Search for the cell housing the specified text and yield its [x, y] center coordinate. 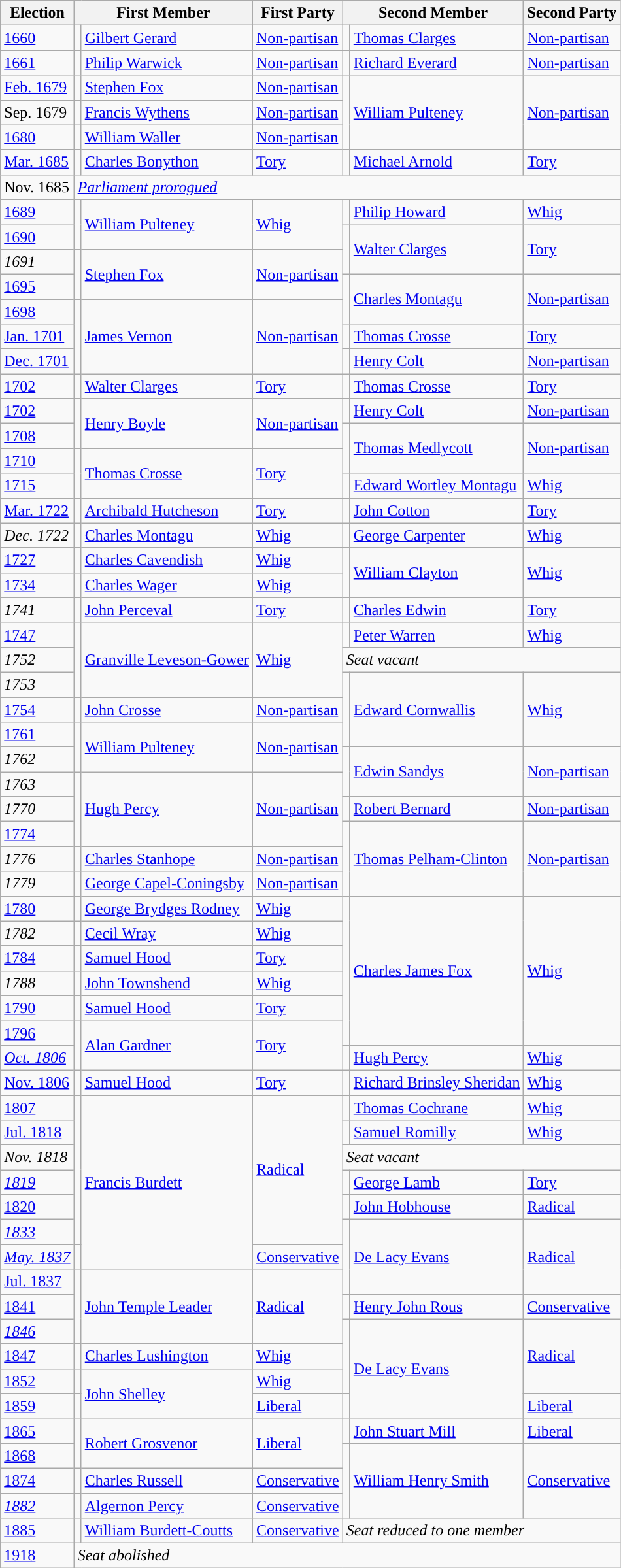
John Stuart Mill [437, 1431]
1734 [37, 585]
Thomas Cochrane [437, 1108]
Nov. 1818 [37, 1158]
Robert Grosvenor [167, 1443]
1859 [37, 1406]
1741 [37, 610]
Charles Cavendish [167, 560]
1807 [37, 1108]
George Capel-Coningsby [167, 884]
1770 [37, 809]
Seat reduced to one member [481, 1531]
George Lamb [437, 1182]
Dec. 1722 [37, 535]
1689 [37, 212]
Philip Howard [437, 212]
Jul. 1837 [37, 1282]
Charles Lushington [167, 1356]
John Hobhouse [437, 1207]
May. 1837 [37, 1257]
Charles Russell [167, 1480]
1782 [37, 933]
1841 [37, 1307]
Henry Boyle [167, 424]
1784 [37, 958]
John Temple Leader [167, 1307]
Archibald Hutcheson [167, 510]
1790 [37, 1008]
1763 [37, 784]
Jul. 1818 [37, 1133]
1874 [37, 1480]
1660 [37, 38]
William Henry Smith [437, 1480]
John Cotton [437, 510]
Peter Warren [437, 635]
1819 [37, 1182]
Jan. 1701 [37, 337]
Thomas Clarges [437, 38]
Granville Leveson-Gower [167, 659]
1780 [37, 909]
Michael Arnold [437, 162]
William Clayton [437, 573]
Samuel Romilly [437, 1133]
First Party [298, 13]
Edwin Sandys [437, 772]
George Carpenter [437, 535]
Feb. 1679 [37, 88]
Election [37, 13]
John Crosse [167, 709]
1698 [37, 312]
1776 [37, 859]
George Brydges Rodney [167, 909]
Nov. 1685 [37, 187]
Charles James Fox [437, 971]
1833 [37, 1232]
Robert Bernard [437, 809]
1752 [37, 659]
1885 [37, 1531]
1753 [37, 684]
Oct. 1806 [37, 1058]
Gilbert Gerard [167, 38]
John Shelley [167, 1393]
1747 [37, 635]
Algernon Percy [167, 1505]
1761 [37, 735]
Sep. 1679 [37, 112]
Charles Stanhope [167, 859]
1774 [37, 834]
Charles Edwin [437, 610]
Richard Everard [437, 63]
1852 [37, 1381]
Thomas Pelham-Clinton [437, 859]
1788 [37, 983]
Mar. 1685 [37, 162]
James Vernon [167, 337]
First Member [163, 13]
1710 [37, 461]
1847 [37, 1356]
1691 [37, 261]
Francis Wythens [167, 112]
1695 [37, 286]
Thomas Medlycott [437, 448]
1882 [37, 1505]
Mar. 1722 [37, 510]
Nov. 1806 [37, 1082]
Edward Cornwallis [437, 709]
Parliament prorogued [347, 187]
1865 [37, 1431]
Alan Gardner [167, 1045]
Second Party [572, 13]
1708 [37, 436]
William Waller [167, 137]
1796 [37, 1033]
1690 [37, 237]
Richard Brinsley Sheridan [437, 1082]
1868 [37, 1456]
John Perceval [167, 610]
Dec. 1701 [37, 361]
Second Member [433, 13]
Cecil Wray [167, 933]
1661 [37, 63]
Henry John Rous [437, 1307]
1762 [37, 759]
John Townshend [167, 983]
1680 [37, 137]
1754 [37, 709]
1918 [37, 1556]
Edward Wortley Montagu [437, 486]
Charles Bonython [167, 162]
1779 [37, 884]
1820 [37, 1207]
Francis Burdett [167, 1182]
William Burdett-Coutts [167, 1531]
1715 [37, 486]
1727 [37, 560]
Philip Warwick [167, 63]
Charles Wager [167, 585]
Seat abolished [347, 1556]
1846 [37, 1331]
